Pinpoint the cell where the given text exists, returning its (x, y) midpoint coordinate. 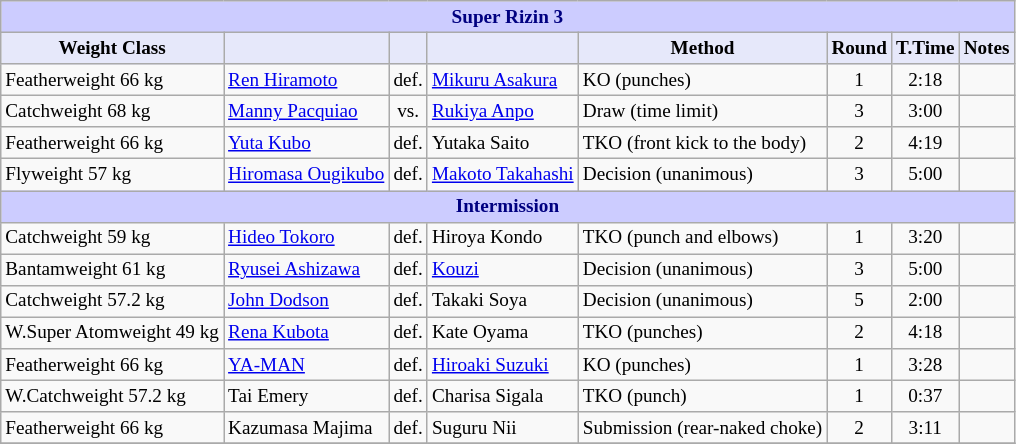
2:00 (925, 301)
Manny Pacquiao (306, 111)
Round (860, 48)
3:00 (925, 111)
Charisa Sigala (502, 396)
W.Super Atomweight 49 kg (112, 333)
W.Catchweight 57.2 kg (112, 396)
Hiromasa Ougikubo (306, 175)
Ryusei Ashizawa (306, 270)
TKO (punches) (702, 333)
Kazumasa Majima (306, 428)
Notes (986, 48)
Rukiya Anpo (502, 111)
Catchweight 57.2 kg (112, 301)
3:28 (925, 365)
Super Rizin 3 (508, 17)
4:18 (925, 333)
Weight Class (112, 48)
Makoto Takahashi (502, 175)
Takaki Soya (502, 301)
Draw (time limit) (702, 111)
3:11 (925, 428)
Bantamweight 61 kg (112, 270)
Hiroya Kondo (502, 238)
3:20 (925, 238)
T.Time (925, 48)
Tai Emery (306, 396)
Mikuru Asakura (502, 80)
4:19 (925, 143)
Catchweight 68 kg (112, 111)
TKO (punch and elbows) (702, 238)
YA-MAN (306, 365)
Submission (rear-naked choke) (702, 428)
TKO (front kick to the body) (702, 143)
Catchweight 59 kg (112, 238)
Rena Kubota (306, 333)
Intermission (508, 206)
Hideo Tokoro (306, 238)
5 (860, 301)
Flyweight 57 kg (112, 175)
0:37 (925, 396)
John Dodson (306, 301)
Yutaka Saito (502, 143)
Kouzi (502, 270)
Yuta Kubo (306, 143)
Hiroaki Suzuki (502, 365)
Ren Hiramoto (306, 80)
vs. (408, 111)
Method (702, 48)
Kate Oyama (502, 333)
Suguru Nii (502, 428)
2:18 (925, 80)
TKO (punch) (702, 396)
